From the cell containing the given text, extract its center point as (X, Y) coordinate. 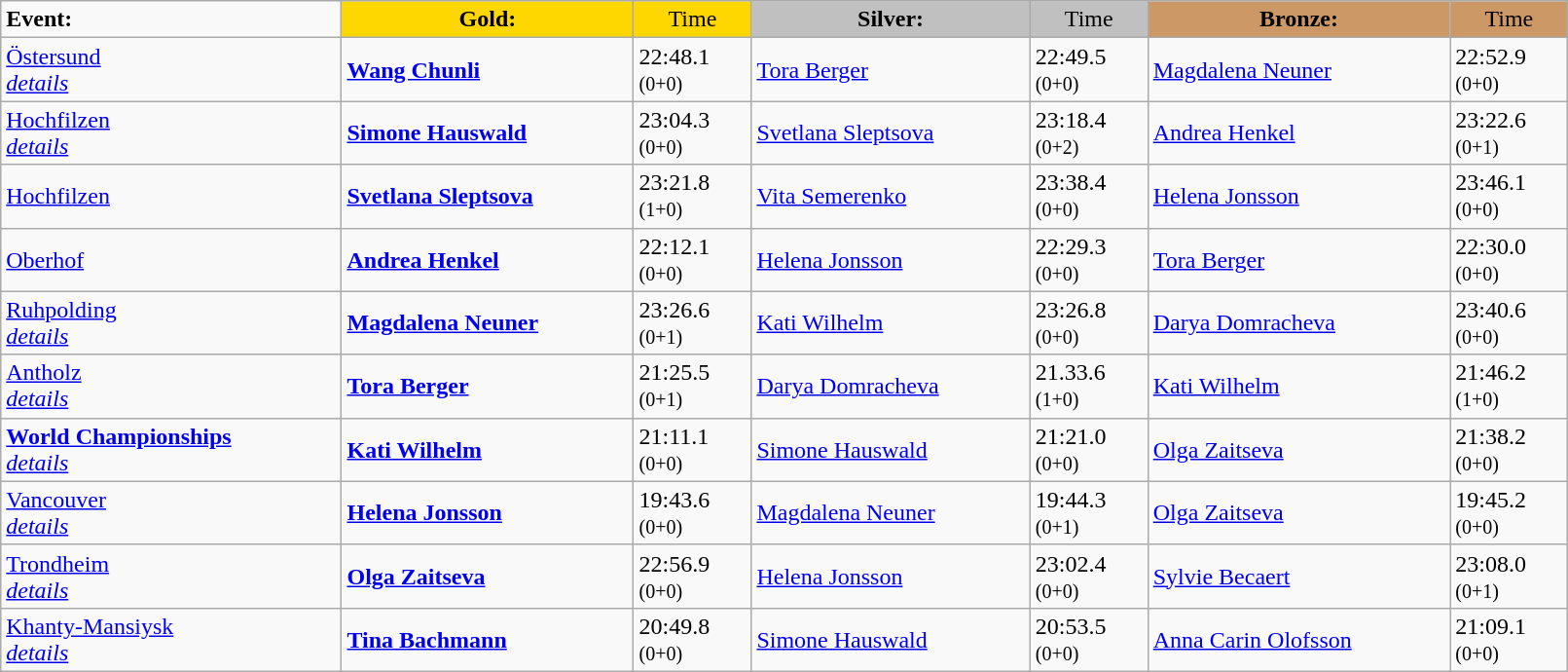
23:26.6(0+1) (693, 323)
23:08.0 (0+1) (1509, 577)
23:46.1(0+0) (1509, 197)
Vancouverdetails (171, 512)
23:02.4 (0+0) (1088, 577)
21:38.2(0+0) (1509, 450)
World Championshipsdetails (171, 450)
20:53.5 (0+0) (1088, 639)
22:56.9(0+0) (693, 577)
20:49.8(0+0) (693, 639)
Silver: (891, 19)
Event: (171, 19)
19:44.3(0+1) (1088, 512)
23:18.4(0+2) (1088, 132)
23:22.6(0+1) (1509, 132)
Khanty-Mansiyskdetails (171, 639)
Trondheimdetails (171, 577)
21:11.1(0+0) (693, 450)
21.33.6(1+0) (1088, 386)
Bronze: (1298, 19)
Sylvie Becaert (1298, 577)
19:43.6(0+0) (693, 512)
Östersunddetails (171, 70)
21:21.0(0+0) (1088, 450)
22:48.1(0+0) (693, 70)
22:12.1(0+0) (693, 259)
22:52.9 (0+0) (1509, 70)
21:46.2(1+0) (1509, 386)
Antholzdetails (171, 386)
23:40.6(0+0) (1509, 323)
Tina Bachmann (488, 639)
23:21.8(1+0) (693, 197)
Wang Chunli (488, 70)
23:38.4(0+0) (1088, 197)
Gold: (488, 19)
23:04.3(0+0) (693, 132)
Oberhof (171, 259)
22:30.0(0+0) (1509, 259)
Hochfilzen (171, 197)
Vita Semerenko (891, 197)
23:26.8(0+0) (1088, 323)
19:45.2(0+0) (1509, 512)
21:09.1(0+0) (1509, 639)
Ruhpoldingdetails (171, 323)
Anna Carin Olofsson (1298, 639)
Hochfilzendetails (171, 132)
22:49.5 (0+0) (1088, 70)
22:29.3(0+0) (1088, 259)
21:25.5(0+1) (693, 386)
